Determine the [X, Y] coordinate at the center of the cell enclosing the given text.  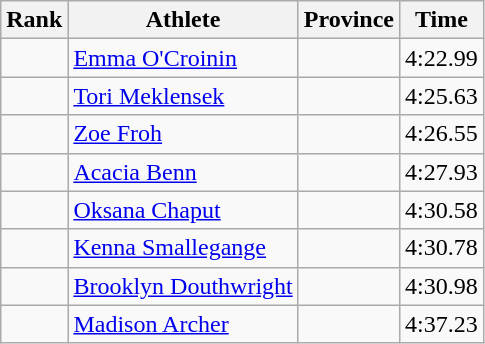
4:26.55 [442, 134]
4:22.99 [442, 58]
Tori Meklensek [183, 96]
Zoe Froh [183, 134]
Madison Archer [183, 324]
4:27.93 [442, 172]
4:30.78 [442, 248]
Province [348, 20]
Brooklyn Douthwright [183, 286]
Time [442, 20]
Kenna Smallegange [183, 248]
Oksana Chaput [183, 210]
Athlete [183, 20]
4:25.63 [442, 96]
Emma O'Croinin [183, 58]
4:30.98 [442, 286]
Rank [34, 20]
4:37.23 [442, 324]
Acacia Benn [183, 172]
4:30.58 [442, 210]
